Detect which cell encompasses the target text, then output its (X, Y) center coordinate. 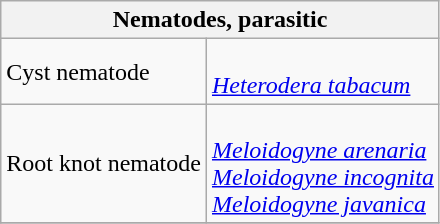
Heterodera tabacum (322, 72)
Root knot nematode (104, 164)
Meloidogyne arenaria Meloidogyne incognita Meloidogyne javanica (322, 164)
Nematodes, parasitic (220, 20)
Cyst nematode (104, 72)
